Output the [x, y] coordinate of the center of the cell containing the given text.  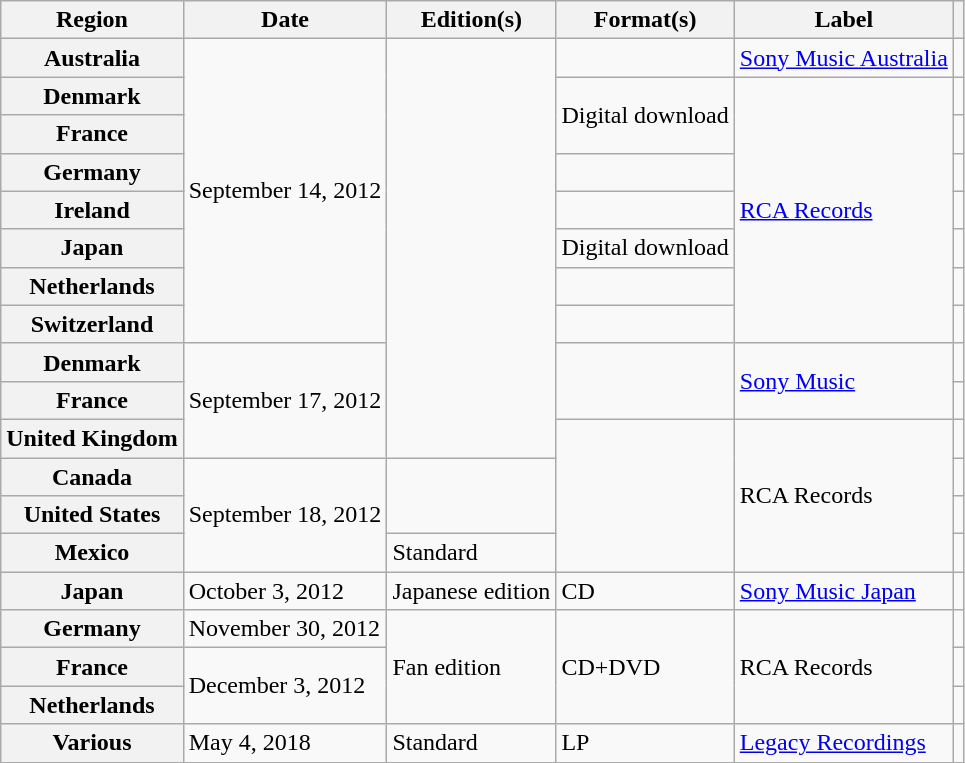
Fan edition [472, 667]
Canada [92, 477]
United States [92, 515]
September 18, 2012 [285, 515]
Japanese edition [472, 591]
October 3, 2012 [285, 591]
September 17, 2012 [285, 400]
May 4, 2018 [285, 743]
United Kingdom [92, 438]
December 3, 2012 [285, 686]
Date [285, 20]
Format(s) [645, 20]
Various [92, 743]
Sony Music [844, 381]
Sony Music Japan [844, 591]
Sony Music Australia [844, 58]
Switzerland [92, 324]
Ireland [92, 210]
Mexico [92, 553]
CD [645, 591]
Australia [92, 58]
Label [844, 20]
Legacy Recordings [844, 743]
LP [645, 743]
Edition(s) [472, 20]
Region [92, 20]
November 30, 2012 [285, 629]
September 14, 2012 [285, 191]
CD+DVD [645, 667]
